Determine the (x, y) coordinate at the center of the cell enclosing the given text.  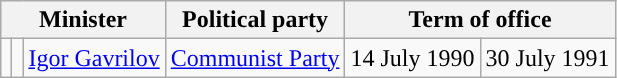
30 July 1991 (548, 58)
Term of office (480, 20)
Political party (255, 20)
Igor Gavrilov (94, 58)
14 July 1990 (412, 58)
Minister (83, 20)
Communist Party (255, 58)
